Extract the [X, Y] coordinate from the center of the cell holding the provided text.  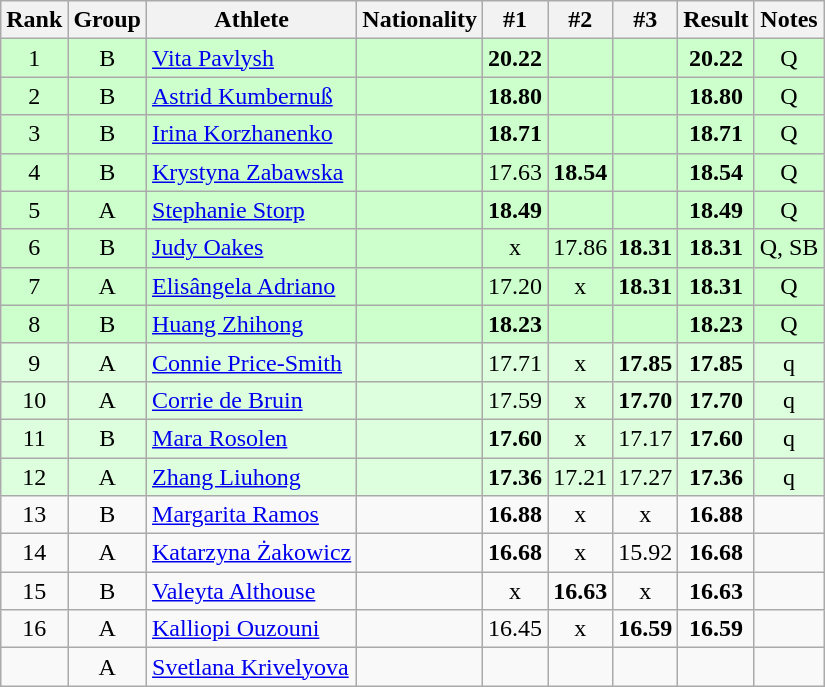
11 [34, 438]
Corrie de Bruin [252, 400]
Group [108, 20]
Valeyta Althouse [252, 591]
15.92 [646, 553]
Vita Pavlysh [252, 58]
9 [34, 362]
Nationality [420, 20]
1 [34, 58]
13 [34, 515]
#3 [646, 20]
Q, SB [789, 248]
#2 [580, 20]
Stephanie Storp [252, 210]
5 [34, 210]
17.71 [516, 362]
Margarita Ramos [252, 515]
Mara Rosolen [252, 438]
#1 [516, 20]
10 [34, 400]
Judy Oakes [252, 248]
16 [34, 629]
Astrid Kumbernuß [252, 96]
Notes [789, 20]
Krystyna Zabawska [252, 172]
16.45 [516, 629]
Kalliopi Ouzouni [252, 629]
17.59 [516, 400]
17.17 [646, 438]
Result [716, 20]
Katarzyna Żakowicz [252, 553]
12 [34, 477]
3 [34, 134]
17.20 [516, 286]
8 [34, 324]
7 [34, 286]
Athlete [252, 20]
17.63 [516, 172]
Svetlana Krivelyova [252, 667]
Rank [34, 20]
17.27 [646, 477]
17.21 [580, 477]
17.86 [580, 248]
14 [34, 553]
Huang Zhihong [252, 324]
4 [34, 172]
Zhang Liuhong [252, 477]
6 [34, 248]
15 [34, 591]
Irina Korzhanenko [252, 134]
2 [34, 96]
Connie Price-Smith [252, 362]
Elisângela Adriano [252, 286]
